Determine the [x, y] coordinate at the center of the cell enclosing the given text.  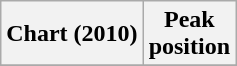
Peak position [189, 34]
Chart (2010) [72, 34]
